Find where the given text appears and provide that cell's center as [X, Y] coordinate. 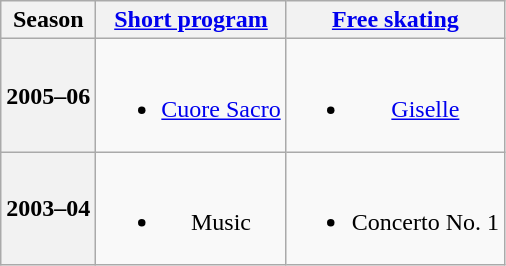
Music [191, 208]
2005–06 [48, 96]
2003–04 [48, 208]
Giselle [395, 96]
Season [48, 20]
Cuore Sacro [191, 96]
Concerto No. 1 [395, 208]
Free skating [395, 20]
Short program [191, 20]
